Return [X, Y] of the center of cell containing provided text 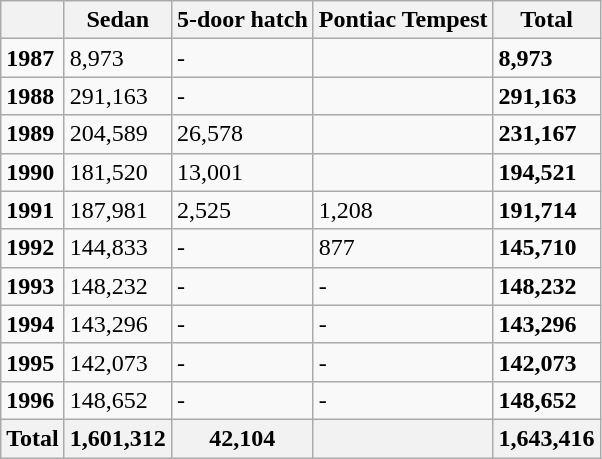
181,520 [118, 172]
1993 [33, 286]
1991 [33, 210]
1994 [33, 324]
1,601,312 [118, 438]
1,208 [403, 210]
191,714 [546, 210]
1987 [33, 58]
1988 [33, 96]
877 [403, 248]
1995 [33, 362]
2,525 [242, 210]
Pontiac Tempest [403, 20]
42,104 [242, 438]
1,643,416 [546, 438]
1996 [33, 400]
194,521 [546, 172]
187,981 [118, 210]
5-door hatch [242, 20]
145,710 [546, 248]
13,001 [242, 172]
1992 [33, 248]
Sedan [118, 20]
1990 [33, 172]
26,578 [242, 134]
204,589 [118, 134]
1989 [33, 134]
144,833 [118, 248]
231,167 [546, 134]
